Search for the cell housing the specified text and yield its (X, Y) center coordinate. 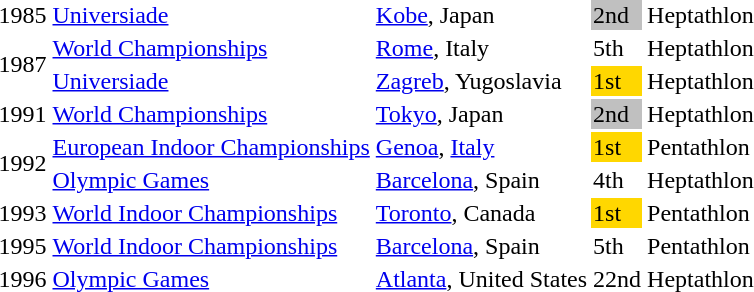
Toronto, Canada (481, 213)
European Indoor Championships (211, 147)
Kobe, Japan (481, 15)
Genoa, Italy (481, 147)
4th (618, 180)
Rome, Italy (481, 48)
Tokyo, Japan (481, 114)
Olympic Games (211, 180)
Zagreb, Yugoslavia (481, 81)
